Locate the cell with the specified text and output its [x, y] center coordinate. 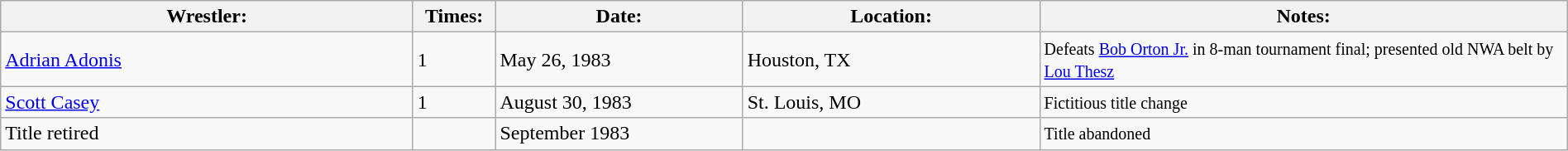
September 1983 [619, 134]
St. Louis, MO [892, 102]
Fictitious title change [1303, 102]
Times: [454, 17]
Location: [892, 17]
Scott Casey [207, 102]
May 26, 1983 [619, 60]
Houston, TX [892, 60]
Defeats Bob Orton Jr. in 8-man tournament final; presented old NWA belt by Lou Thesz [1303, 60]
Title abandoned [1303, 134]
Wrestler: [207, 17]
Adrian Adonis [207, 60]
Date: [619, 17]
Notes: [1303, 17]
August 30, 1983 [619, 102]
Title retired [207, 134]
